Capture the cell that displays the provided text and extract its [x, y] central coordinate. 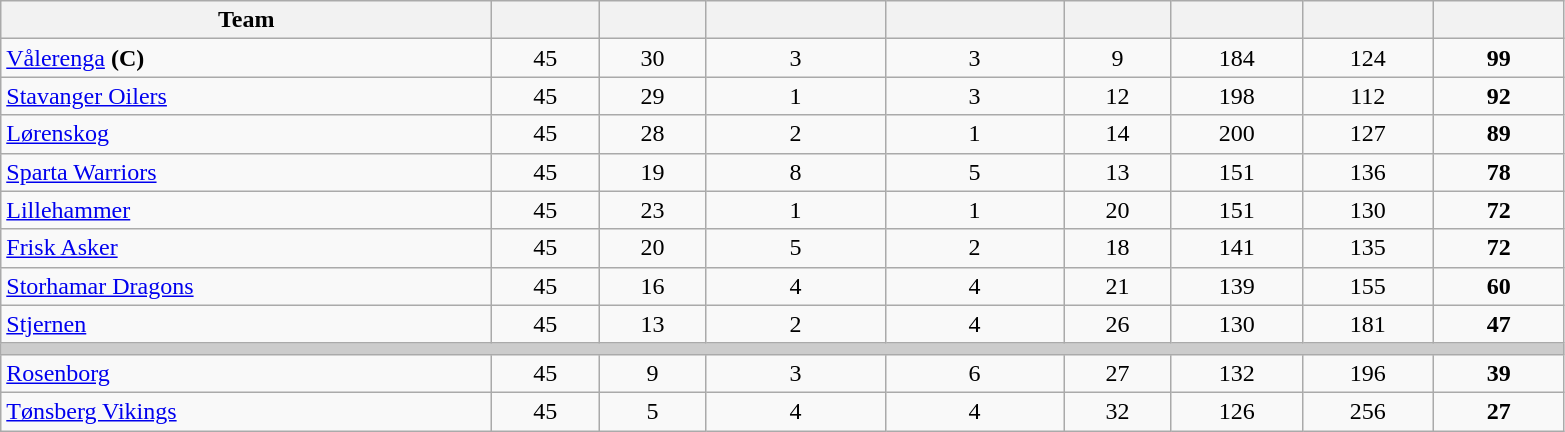
78 [1498, 172]
139 [1236, 286]
47 [1498, 324]
135 [1368, 248]
Lørenskog [246, 134]
155 [1368, 286]
136 [1368, 172]
132 [1236, 373]
141 [1236, 248]
89 [1498, 134]
30 [652, 58]
181 [1368, 324]
198 [1236, 96]
12 [1118, 96]
Storhamar Dragons [246, 286]
Stjernen [246, 324]
23 [652, 210]
112 [1368, 96]
Vålerenga (C) [246, 58]
Frisk Asker [246, 248]
19 [652, 172]
Rosenborg [246, 373]
99 [1498, 58]
29 [652, 96]
Lillehammer [246, 210]
Sparta Warriors [246, 172]
16 [652, 286]
21 [1118, 286]
8 [796, 172]
14 [1118, 134]
256 [1368, 411]
196 [1368, 373]
Tønsberg Vikings [246, 411]
126 [1236, 411]
Stavanger Oilers [246, 96]
39 [1498, 373]
124 [1368, 58]
92 [1498, 96]
60 [1498, 286]
184 [1236, 58]
6 [974, 373]
32 [1118, 411]
26 [1118, 324]
28 [652, 134]
127 [1368, 134]
18 [1118, 248]
200 [1236, 134]
Team [246, 20]
